Capture the cell that displays the provided text and extract its [x, y] central coordinate. 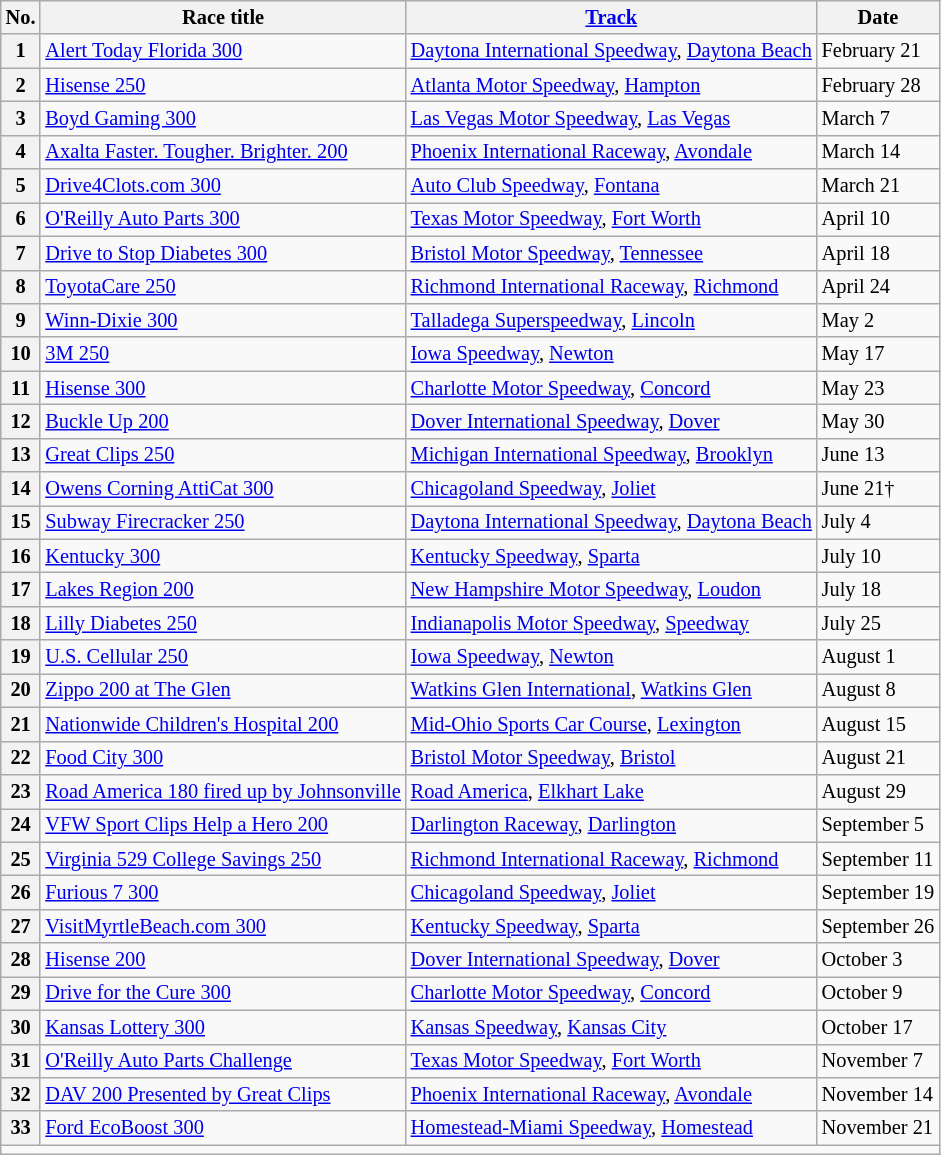
March 21 [878, 186]
26 [21, 892]
10 [21, 354]
September 5 [878, 825]
30 [21, 1027]
DAV 200 Presented by Great Clips [222, 1094]
March 14 [878, 152]
31 [21, 1061]
Buckle Up 200 [222, 421]
14 [21, 489]
Track [612, 17]
17 [21, 589]
Race title [222, 17]
September 26 [878, 926]
Bristol Motor Speedway, Tennessee [612, 253]
VisitMyrtleBeach.com 300 [222, 926]
May 17 [878, 354]
April 24 [878, 287]
29 [21, 993]
Drive4Clots.com 300 [222, 186]
Road America, Elkhart Lake [612, 791]
Ford EcoBoost 300 [222, 1128]
Drive for the Cure 300 [222, 993]
19 [21, 657]
New Hampshire Motor Speedway, Loudon [612, 589]
July 4 [878, 522]
September 19 [878, 892]
May 23 [878, 388]
Watkins Glen International, Watkins Glen [612, 690]
July 25 [878, 623]
21 [21, 724]
November 7 [878, 1061]
3 [21, 118]
Zippo 200 at The Glen [222, 690]
Date [878, 17]
Kentucky 300 [222, 556]
6 [21, 219]
No. [21, 17]
16 [21, 556]
Alert Today Florida 300 [222, 51]
Axalta Faster. Tougher. Brighter. 200 [222, 152]
October 3 [878, 960]
Indianapolis Motor Speedway, Speedway [612, 623]
February 28 [878, 85]
Hisense 250 [222, 85]
Kansas Lottery 300 [222, 1027]
27 [21, 926]
24 [21, 825]
April 10 [878, 219]
Lilly Diabetes 250 [222, 623]
October 9 [878, 993]
22 [21, 758]
Talladega Superspeedway, Lincoln [612, 320]
May 30 [878, 421]
Las Vegas Motor Speedway, Las Vegas [612, 118]
Furious 7 300 [222, 892]
VFW Sport Clips Help a Hero 200 [222, 825]
August 8 [878, 690]
Drive to Stop Diabetes 300 [222, 253]
August 21 [878, 758]
9 [21, 320]
7 [21, 253]
33 [21, 1128]
Nationwide Children's Hospital 200 [222, 724]
20 [21, 690]
March 7 [878, 118]
September 11 [878, 859]
18 [21, 623]
5 [21, 186]
3M 250 [222, 354]
July 18 [878, 589]
1 [21, 51]
O'Reilly Auto Parts 300 [222, 219]
Winn-Dixie 300 [222, 320]
August 29 [878, 791]
28 [21, 960]
Hisense 300 [222, 388]
8 [21, 287]
Great Clips 250 [222, 455]
Atlanta Motor Speedway, Hampton [612, 85]
Homestead-Miami Speedway, Homestead [612, 1128]
Michigan International Speedway, Brooklyn [612, 455]
2 [21, 85]
Road America 180 fired up by Johnsonville [222, 791]
Virginia 529 College Savings 250 [222, 859]
Lakes Region 200 [222, 589]
11 [21, 388]
June 13 [878, 455]
Subway Firecracker 250 [222, 522]
Darlington Raceway, Darlington [612, 825]
May 2 [878, 320]
Bristol Motor Speedway, Bristol [612, 758]
Mid-Ohio Sports Car Course, Lexington [612, 724]
Boyd Gaming 300 [222, 118]
July 10 [878, 556]
August 1 [878, 657]
12 [21, 421]
ToyotaCare 250 [222, 287]
August 15 [878, 724]
November 21 [878, 1128]
23 [21, 791]
4 [21, 152]
Hisense 200 [222, 960]
Owens Corning AttiCat 300 [222, 489]
Kansas Speedway, Kansas City [612, 1027]
February 21 [878, 51]
November 14 [878, 1094]
13 [21, 455]
June 21† [878, 489]
U.S. Cellular 250 [222, 657]
Food City 300 [222, 758]
Auto Club Speedway, Fontana [612, 186]
25 [21, 859]
15 [21, 522]
O'Reilly Auto Parts Challenge [222, 1061]
October 17 [878, 1027]
April 18 [878, 253]
32 [21, 1094]
